Search for the cell housing the specified text and yield its [X, Y] center coordinate. 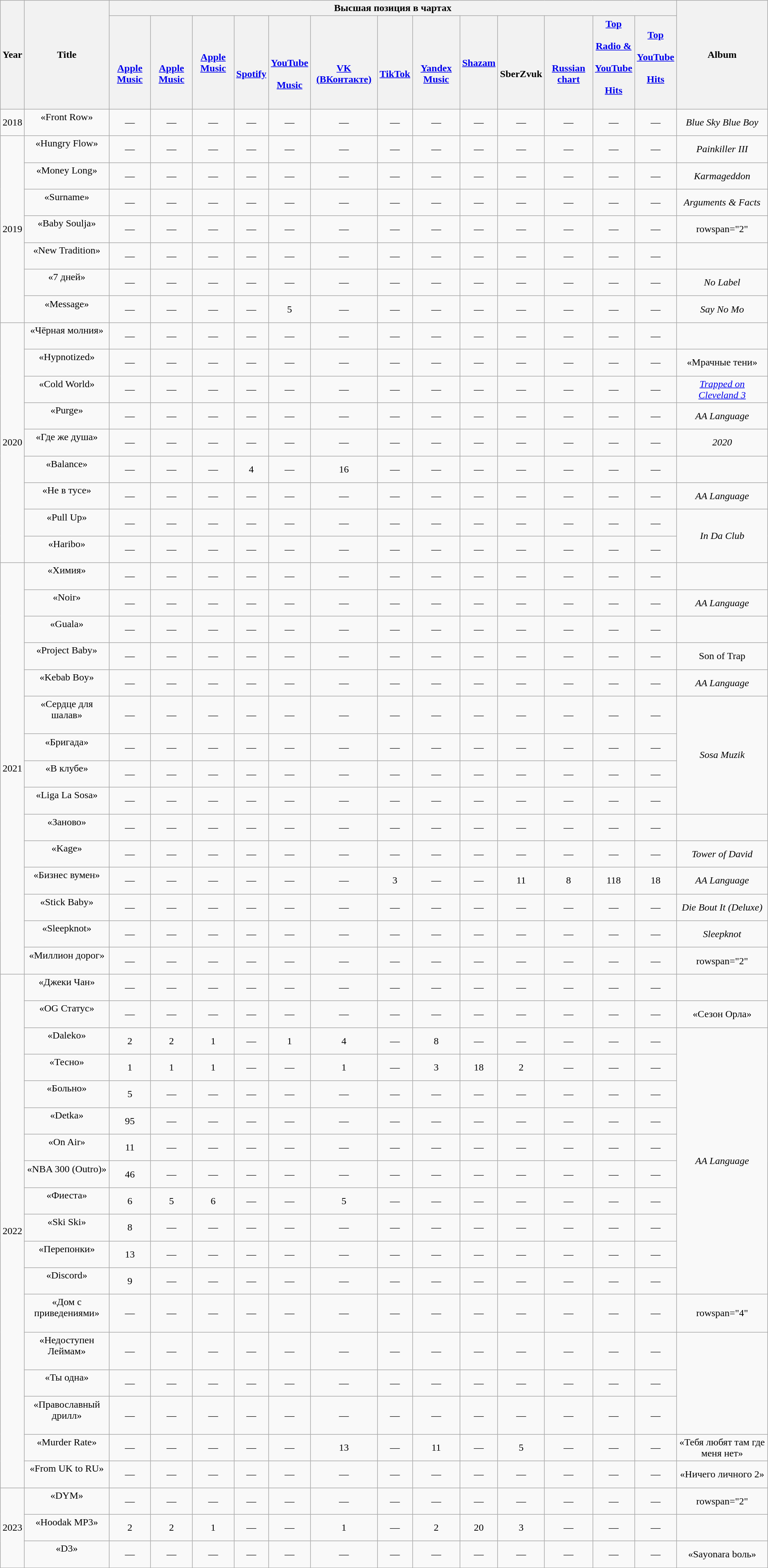
«Заново» [67, 827]
2021 [12, 769]
«On Air» [67, 1148]
«Сезон Орла» [722, 1014]
Tower of David [722, 854]
118 [614, 881]
Russian chart [569, 62]
Arguments & Facts [722, 203]
Die Bout It (Deluxe) [722, 907]
«Discord» [67, 1281]
«Чёрная молния» [67, 336]
«Hungry Flow» [67, 149]
«Balance» [67, 469]
«Sayonara bоль» [722, 1554]
«Ski Ski» [67, 1227]
«Message» [67, 309]
Sleepknot [722, 934]
«Surname» [67, 203]
«D3» [67, 1554]
95 [130, 1121]
«Где же душа» [67, 443]
«Purge» [67, 416]
Painkiller III [722, 149]
«Baby Soulja» [67, 229]
«Hoodak MP3» [67, 1527]
«Front Row» [67, 122]
Trapped on Cleveland 3 [722, 389]
Blue Sky Blue Boy [722, 122]
«Больно» [67, 1094]
TopRadio &YouTubeHits [614, 62]
«Бригада» [67, 747]
«DYM» [67, 1501]
«Бизнес вумен» [67, 881]
«Detka» [67, 1121]
«Sleepknot» [67, 934]
«Недоступен Леймам» [67, 1351]
«Не в тусе» [67, 496]
Title [67, 55]
rowspan="4" [722, 1313]
«Дом с приведениями» [67, 1313]
20 [479, 1527]
TopYouTubeHits [656, 62]
«OG Статус» [67, 1014]
«В клубе» [67, 774]
«Cold World» [67, 389]
«Project Baby» [67, 656]
«Guala» [67, 629]
16 [344, 469]
«Liga La Sosa» [67, 801]
TikTok [395, 62]
Album [722, 55]
«NBA 300 (Outro)» [67, 1174]
No Label [722, 282]
«Ничего личного 2» [722, 1474]
2023 [12, 1527]
«Murder Rate» [67, 1448]
«From UK to RU» [67, 1474]
«Haribo» [67, 550]
Son of Trap [722, 656]
Sosa Muzik [722, 755]
«Kage» [67, 854]
«Hypnotized» [67, 363]
In Da Club [722, 536]
9 [130, 1281]
«Money Long» [67, 176]
YouTubeMusic [290, 62]
«7 дней» [67, 282]
«Фиеста» [67, 1201]
«Мрачные тени» [722, 363]
Spotify [251, 62]
Shazam [479, 62]
«Сердце для шалав» [67, 715]
2022 [12, 1231]
«Pull Up» [67, 523]
«Миллион дорог» [67, 961]
Karmageddon [722, 176]
«Kebab Boy» [67, 682]
«Stick Baby» [67, 907]
«Ты одна» [67, 1383]
46 [130, 1174]
«Джеки Чан» [67, 988]
Say No Mo [722, 309]
VK (ВКонтакте) [344, 62]
Yandex Music [436, 62]
«Тесно» [67, 1067]
Высшая позиция в чартах [393, 8]
SberZvuk [521, 62]
«Noir» [67, 603]
«Перепонки» [67, 1254]
2019 [12, 229]
Year [12, 55]
«Химия» [67, 576]
«Daleko» [67, 1041]
2018 [12, 122]
«New Tradition» [67, 256]
«Тебя любят там где меня нет» [722, 1448]
«Православный дрилл» [67, 1415]
